Return (X, Y) of the center of cell containing provided text 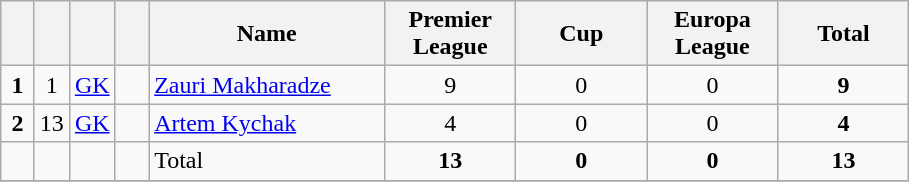
Name (267, 34)
Zauri Makharadze (267, 85)
Europa League (712, 34)
Premier League (450, 34)
2 (18, 123)
Cup (582, 34)
Artem Kychak (267, 123)
